Determine the [x, y] coordinate at the center of the cell enclosing the given text.  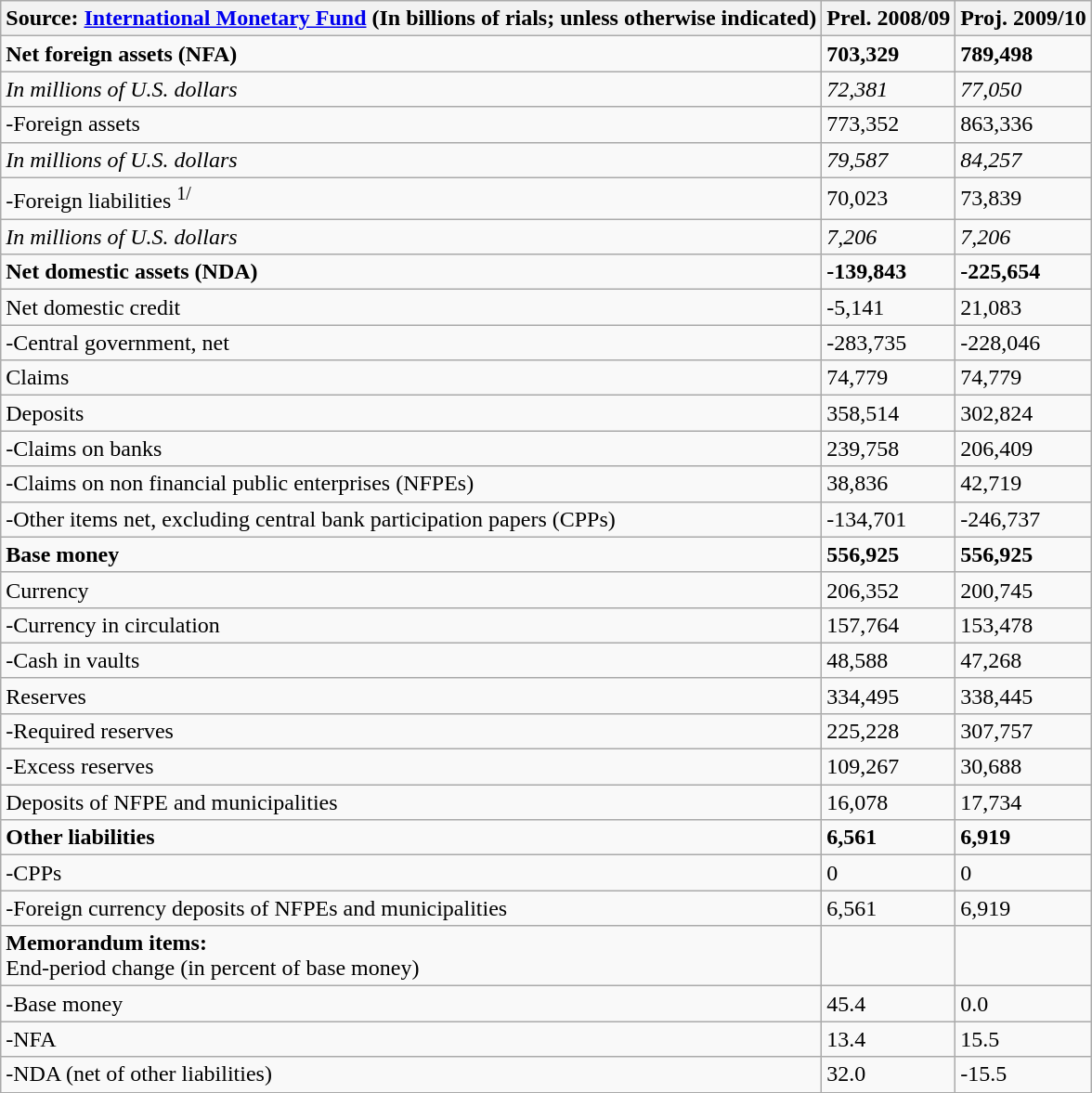
32.0 [889, 1074]
42,719 [1023, 484]
Currency [411, 590]
Deposits of NFPE and municipalities [411, 802]
-Foreign assets [411, 124]
13.4 [889, 1039]
Proj. 2009/10 [1023, 19]
200,745 [1023, 590]
Prel. 2008/09 [889, 19]
73,839 [1023, 199]
307,757 [1023, 731]
-NDA (net of other liabilities) [411, 1074]
-139,843 [889, 272]
-Foreign liabilities 1/ [411, 199]
773,352 [889, 124]
Claims [411, 378]
Reserves [411, 696]
-Required reserves [411, 731]
-NFA [411, 1039]
-225,654 [1023, 272]
Base money [411, 554]
-15.5 [1023, 1074]
Other liabilities [411, 838]
338,445 [1023, 696]
206,409 [1023, 449]
30,688 [1023, 767]
206,352 [889, 590]
70,023 [889, 199]
77,050 [1023, 89]
Net foreign assets (NFA) [411, 54]
239,758 [889, 449]
225,228 [889, 731]
-283,735 [889, 343]
Source: International Monetary Fund (In billions of rials; unless otherwise indicated) [411, 19]
-CPPs [411, 873]
-Claims on banks [411, 449]
84,257 [1023, 160]
-Claims on non financial public enterprises (NFPEs) [411, 484]
-134,701 [889, 519]
15.5 [1023, 1039]
21,083 [1023, 307]
302,824 [1023, 413]
-228,046 [1023, 343]
79,587 [889, 160]
45.4 [889, 1004]
47,268 [1023, 660]
72,381 [889, 89]
-Foreign currency deposits of NFPEs and municipalities [411, 908]
-Excess reserves [411, 767]
-Base money [411, 1004]
-Currency in circulation [411, 625]
703,329 [889, 54]
Net domestic credit [411, 307]
109,267 [889, 767]
48,588 [889, 660]
0.0 [1023, 1004]
-Cash in vaults [411, 660]
16,078 [889, 802]
334,495 [889, 696]
-5,141 [889, 307]
863,336 [1023, 124]
157,764 [889, 625]
38,836 [889, 484]
-Central government, net [411, 343]
358,514 [889, 413]
Deposits [411, 413]
-246,737 [1023, 519]
Net domestic assets (NDA) [411, 272]
17,734 [1023, 802]
153,478 [1023, 625]
Memorandum items:End-period change (in percent of base money) [411, 956]
789,498 [1023, 54]
-Other items net, excluding central bank participation papers (CPPs) [411, 519]
